Pinpoint the cell where the given text exists, returning its [x, y] midpoint coordinate. 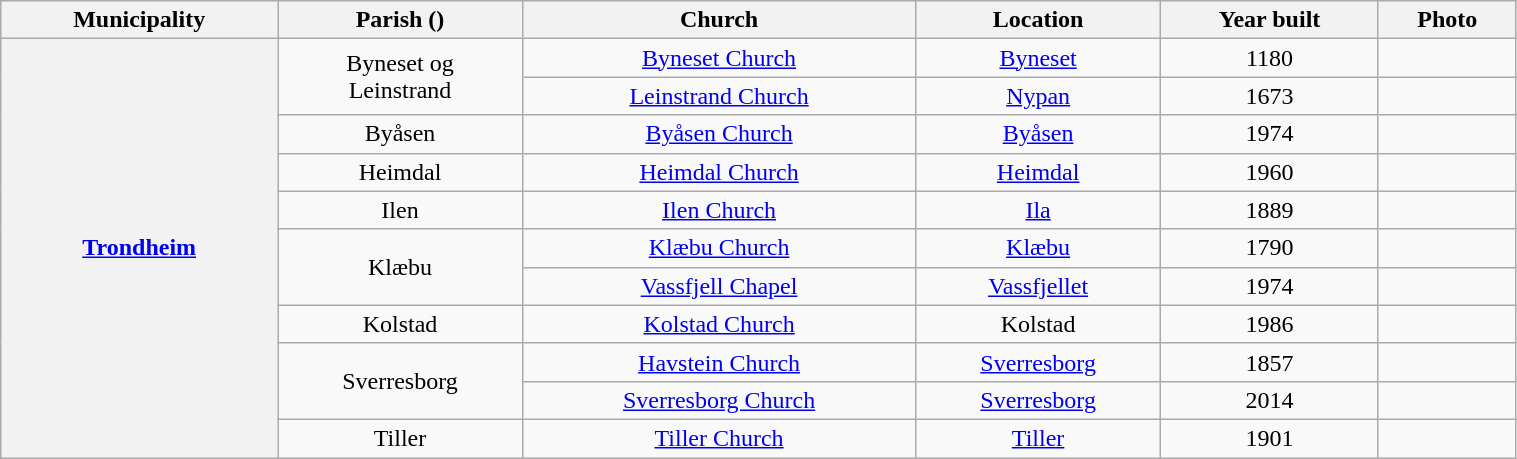
Klæbu Church [718, 248]
Leinstrand Church [718, 96]
Year built [1270, 20]
Municipality [140, 20]
Heimdal Church [718, 172]
1986 [1270, 324]
Trondheim [140, 248]
Parish () [400, 20]
Ila [1038, 210]
Church [718, 20]
Byneset ogLeinstrand [400, 77]
Nypan [1038, 96]
Havstein Church [718, 362]
Kolstad Church [718, 324]
Byneset Church [718, 58]
Tiller Church [718, 438]
Ilen Church [718, 210]
1901 [1270, 438]
1180 [1270, 58]
Vassfjellet [1038, 286]
1960 [1270, 172]
1673 [1270, 96]
Byneset [1038, 58]
1889 [1270, 210]
Photo [1447, 20]
Vassfjell Chapel [718, 286]
Sverresborg Church [718, 400]
2014 [1270, 400]
Byåsen Church [718, 134]
1790 [1270, 248]
Location [1038, 20]
1857 [1270, 362]
Ilen [400, 210]
